Output the [x, y] coordinate of the center of the cell containing the given text.  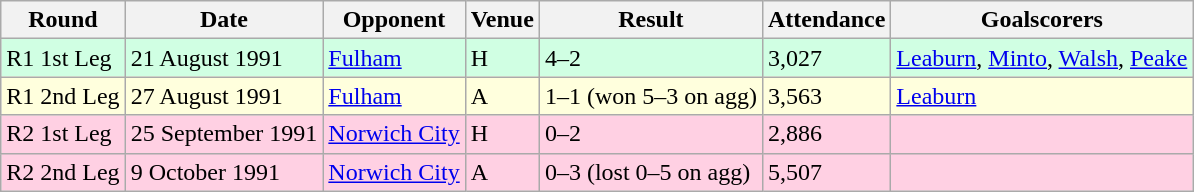
3,027 [826, 58]
4–2 [650, 58]
21 August 1991 [224, 58]
Round [63, 20]
Leaburn [1042, 96]
Venue [502, 20]
R1 2nd Leg [63, 96]
Opponent [394, 20]
R2 2nd Leg [63, 172]
1–1 (won 5–3 on agg) [650, 96]
Leaburn, Minto, Walsh, Peake [1042, 58]
9 October 1991 [224, 172]
Result [650, 20]
0–3 (lost 0–5 on agg) [650, 172]
Date [224, 20]
Goalscorers [1042, 20]
5,507 [826, 172]
R2 1st Leg [63, 134]
R1 1st Leg [63, 58]
3,563 [826, 96]
2,886 [826, 134]
0–2 [650, 134]
27 August 1991 [224, 96]
Attendance [826, 20]
25 September 1991 [224, 134]
